Search for the cell housing the specified text and yield its (x, y) center coordinate. 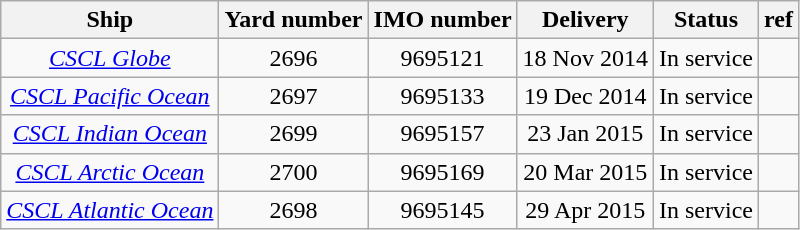
9695133 (442, 96)
Status (706, 20)
18 Nov 2014 (585, 58)
9695121 (442, 58)
CSCL Globe (110, 58)
9695157 (442, 134)
23 Jan 2015 (585, 134)
IMO number (442, 20)
Yard number (294, 20)
29 Apr 2015 (585, 210)
19 Dec 2014 (585, 96)
2700 (294, 172)
2699 (294, 134)
2696 (294, 58)
ref (779, 20)
2698 (294, 210)
CSCL Arctic Ocean (110, 172)
9695145 (442, 210)
9695169 (442, 172)
2697 (294, 96)
CSCL Atlantic Ocean (110, 210)
Delivery (585, 20)
Ship (110, 20)
CSCL Pacific Ocean (110, 96)
CSCL Indian Ocean (110, 134)
20 Mar 2015 (585, 172)
